Search for the cell housing the specified text and yield its [x, y] center coordinate. 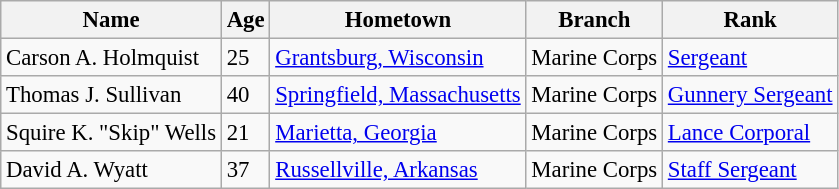
Thomas J. Sullivan [112, 95]
Rank [750, 20]
Russellville, Arkansas [398, 170]
Gunnery Sergeant [750, 95]
Carson A. Holmquist [112, 58]
David A. Wyatt [112, 170]
40 [246, 95]
Squire K. "Skip" Wells [112, 133]
25 [246, 58]
21 [246, 133]
Name [112, 20]
Sergeant [750, 58]
Age [246, 20]
Springfield, Massachusetts [398, 95]
Staff Sergeant [750, 170]
Hometown [398, 20]
Branch [594, 20]
Grantsburg, Wisconsin [398, 58]
Marietta, Georgia [398, 133]
Lance Corporal [750, 133]
37 [246, 170]
